Return the (x, y) coordinate for the center point of the cell that contains the specified text.  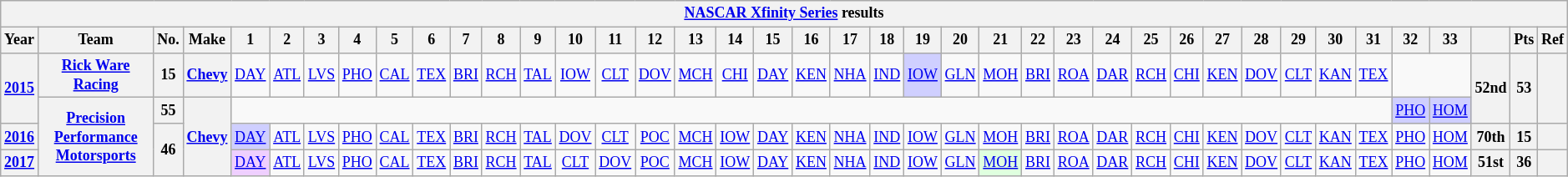
12 (655, 40)
4 (357, 40)
26 (1186, 40)
7 (466, 40)
22 (1039, 40)
2016 (20, 137)
9 (538, 40)
52nd (1491, 88)
Precision Performance Motorsports (95, 137)
8 (501, 40)
2017 (20, 162)
NASCAR Xfinity Series results (784, 13)
23 (1074, 40)
18 (887, 40)
14 (735, 40)
2 (287, 40)
Make (207, 40)
1 (250, 40)
70th (1491, 137)
No. (169, 40)
2015 (20, 88)
5 (394, 40)
27 (1222, 40)
55 (169, 110)
24 (1112, 40)
11 (615, 40)
46 (169, 149)
Pts (1525, 40)
21 (1000, 40)
29 (1297, 40)
3 (321, 40)
53 (1525, 88)
36 (1525, 162)
28 (1262, 40)
20 (960, 40)
32 (1411, 40)
Year (20, 40)
33 (1451, 40)
51st (1491, 162)
16 (812, 40)
31 (1373, 40)
Ref (1553, 40)
17 (850, 40)
10 (575, 40)
19 (923, 40)
25 (1151, 40)
Team (95, 40)
6 (432, 40)
13 (695, 40)
30 (1335, 40)
Rick Ware Racing (95, 75)
